Search for the cell housing the specified text and yield its (X, Y) center coordinate. 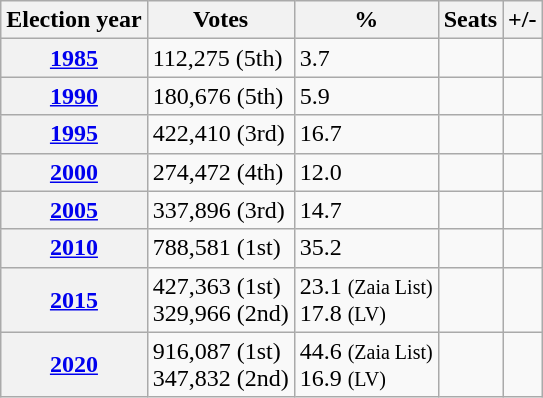
427,363 (1st) 329,966 (2nd) (220, 300)
916,087 (1st) 347,832 (2nd) (220, 364)
274,472 (4th) (220, 172)
2000 (74, 172)
Votes (220, 20)
1985 (74, 58)
112,275 (5th) (220, 58)
2020 (74, 364)
+/- (522, 20)
2010 (74, 248)
3.7 (366, 58)
788,581 (1st) (220, 248)
1990 (74, 96)
Seats (470, 20)
337,896 (3rd) (220, 210)
44.6 (Zaia List) 16.9 (LV) (366, 364)
180,676 (5th) (220, 96)
12.0 (366, 172)
Election year (74, 20)
2015 (74, 300)
14.7 (366, 210)
23.1 (Zaia List) 17.8 (LV) (366, 300)
2005 (74, 210)
% (366, 20)
16.7 (366, 134)
422,410 (3rd) (220, 134)
1995 (74, 134)
5.9 (366, 96)
35.2 (366, 248)
